Extract the [X, Y] coordinate from the center of the cell holding the provided text.  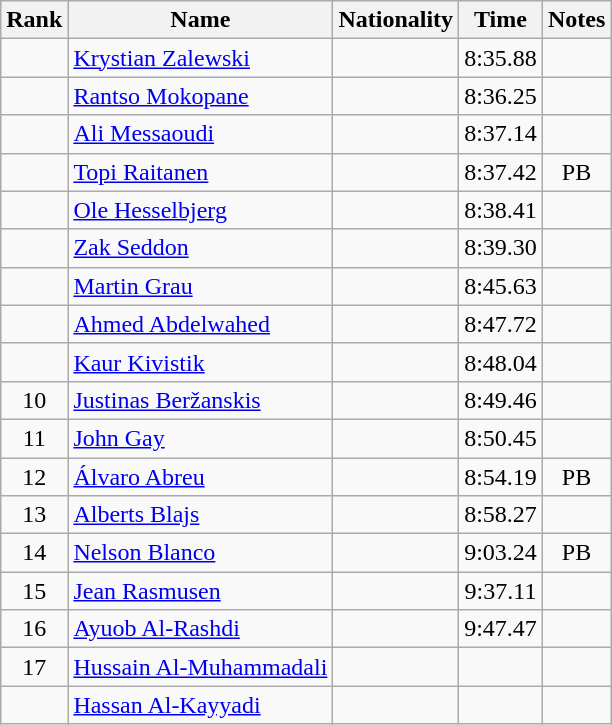
Rank [34, 20]
Krystian Zalewski [200, 58]
16 [34, 629]
Ole Hesselbjerg [200, 210]
Ayuob Al-Rashdi [200, 629]
8:48.04 [501, 362]
8:37.42 [501, 172]
Notes [576, 20]
8:39.30 [501, 248]
8:49.46 [501, 400]
14 [34, 553]
8:36.25 [501, 96]
Hussain Al-Muhammadali [200, 667]
9:03.24 [501, 553]
8:54.19 [501, 477]
Nationality [396, 20]
John Gay [200, 438]
Topi Raitanen [200, 172]
11 [34, 438]
Rantso Mokopane [200, 96]
8:50.45 [501, 438]
Justinas Beržanskis [200, 400]
Jean Rasmusen [200, 591]
Ali Messaoudi [200, 134]
9:47.47 [501, 629]
Name [200, 20]
Alberts Blajs [200, 515]
Hassan Al-Kayyadi [200, 705]
Ahmed Abdelwahed [200, 324]
13 [34, 515]
8:38.41 [501, 210]
10 [34, 400]
Álvaro Abreu [200, 477]
8:47.72 [501, 324]
8:35.88 [501, 58]
8:58.27 [501, 515]
8:37.14 [501, 134]
Nelson Blanco [200, 553]
8:45.63 [501, 286]
Zak Seddon [200, 248]
Kaur Kivistik [200, 362]
9:37.11 [501, 591]
15 [34, 591]
Time [501, 20]
12 [34, 477]
Martin Grau [200, 286]
17 [34, 667]
